Determine the (x, y) coordinate at the center of the cell enclosing the given text.  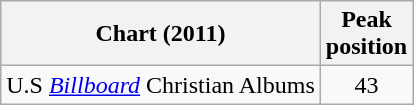
Chart (2011) (161, 34)
U.S Billboard Christian Albums (161, 85)
43 (366, 85)
Peakposition (366, 34)
